Find where the given text appears and provide that cell's center as [X, Y] coordinate. 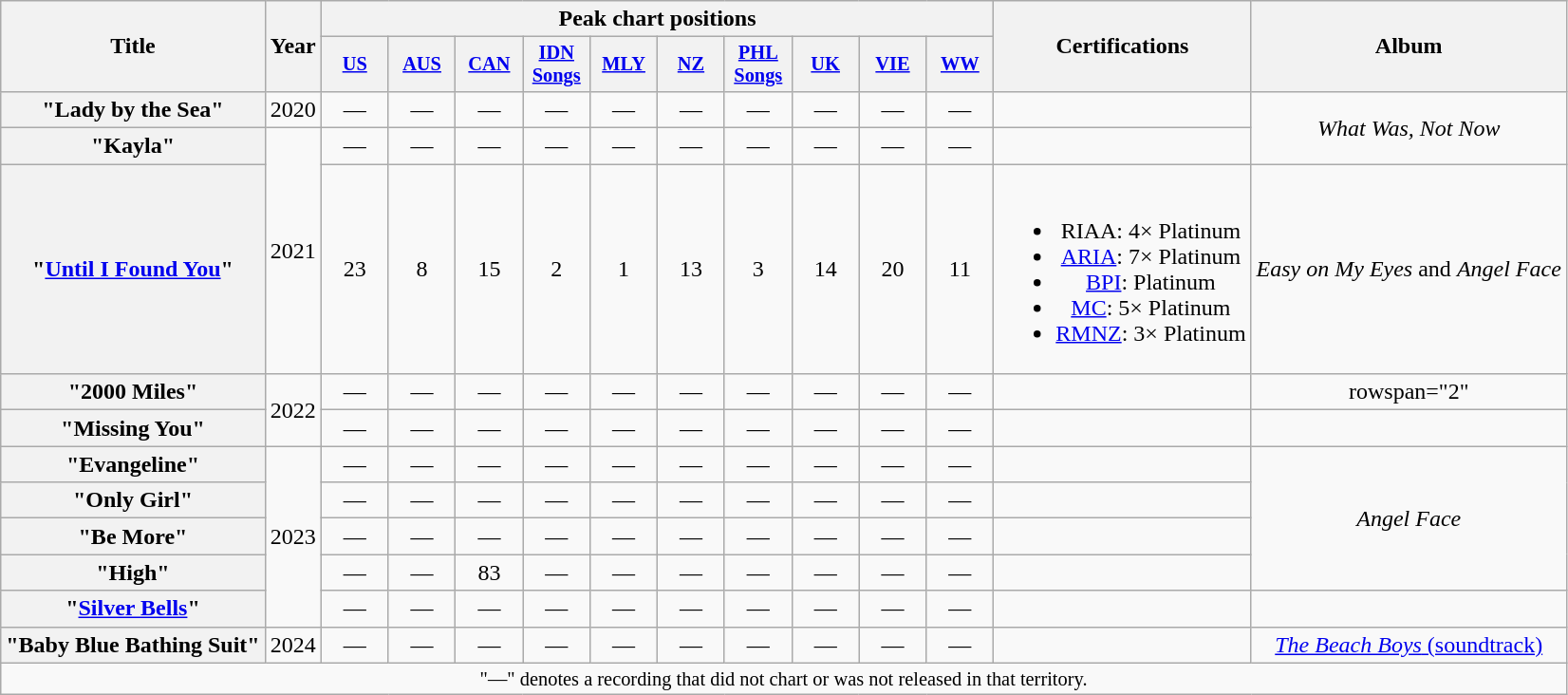
VIE [892, 65]
What Was, Not Now [1409, 127]
3 [757, 270]
rowspan="2" [1409, 392]
The Beach Boys (soundtrack) [1409, 645]
"Missing You" [133, 428]
"2000 Miles" [133, 392]
"Evangeline" [133, 464]
"Silver Bells" [133, 609]
8 [421, 270]
Angel Face [1409, 518]
"Until I Found You" [133, 270]
NZ [691, 65]
1 [625, 270]
IDNSongs [556, 65]
"Kayla" [133, 146]
"Baby Blue Bathing Suit" [133, 645]
2024 [292, 645]
CAN [490, 65]
"—" denotes a recording that did not chart or was not released in that territory. [784, 679]
14 [826, 270]
2022 [292, 410]
UK [826, 65]
20 [892, 270]
PHLSongs [757, 65]
11 [961, 270]
US [355, 65]
Year [292, 47]
"Be More" [133, 536]
"Lady by the Sea" [133, 109]
Title [133, 47]
Peak chart positions [657, 19]
Certifications [1122, 47]
83 [490, 573]
2 [556, 270]
23 [355, 270]
13 [691, 270]
Album [1409, 47]
WW [961, 65]
MLY [625, 65]
"Only Girl" [133, 500]
"High" [133, 573]
RIAA: 4× PlatinumARIA: 7× PlatinumBPI: PlatinumMC: 5× PlatinumRMNZ: 3× Platinum [1122, 270]
AUS [421, 65]
Easy on My Eyes and Angel Face [1409, 270]
2023 [292, 536]
2020 [292, 109]
15 [490, 270]
2021 [292, 251]
